From the cell containing the given text, extract its center point as (x, y) coordinate. 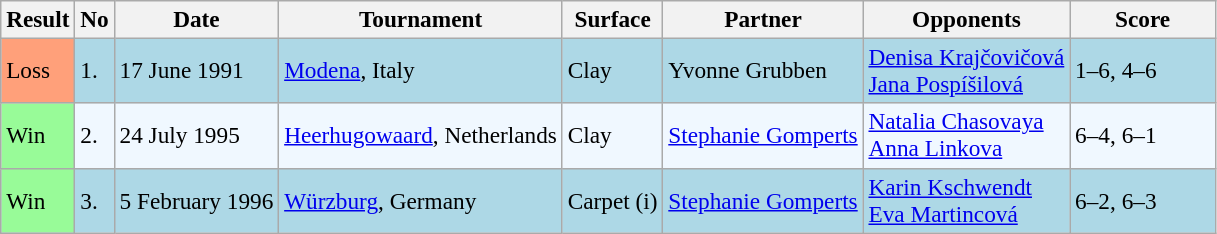
6–4, 6–1 (1143, 136)
Result (38, 19)
Heerhugowaard, Netherlands (421, 136)
6–2, 6–3 (1143, 200)
Surface (612, 19)
Partner (763, 19)
Opponents (966, 19)
Modena, Italy (421, 70)
1–6, 4–6 (1143, 70)
Tournament (421, 19)
Yvonne Grubben (763, 70)
Date (196, 19)
Score (1143, 19)
5 February 1996 (196, 200)
24 July 1995 (196, 136)
3. (94, 200)
1. (94, 70)
Karin Kschwendt Eva Martincová (966, 200)
17 June 1991 (196, 70)
Carpet (i) (612, 200)
Loss (38, 70)
Würzburg, Germany (421, 200)
No (94, 19)
Denisa Krajčovičová Jana Pospíšilová (966, 70)
2. (94, 136)
Natalia Chasovaya Anna Linkova (966, 136)
